Return [x, y] of the center of cell containing provided text 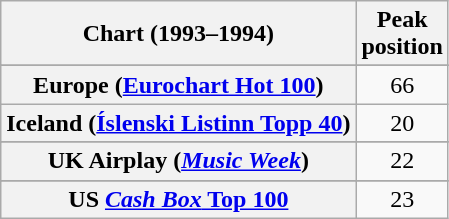
Peakposition [402, 34]
Iceland (Íslenski Listinn Topp 40) [178, 123]
US Cash Box Top 100 [178, 199]
UK Airplay (Music Week) [178, 161]
23 [402, 199]
Chart (1993–1994) [178, 34]
Europe (Eurochart Hot 100) [178, 85]
22 [402, 161]
66 [402, 85]
20 [402, 123]
